Identify which cell holds the provided text, then report its (x, y) central coordinate. 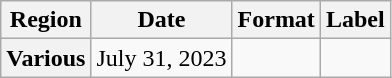
Label (355, 20)
July 31, 2023 (162, 58)
Various (46, 58)
Format (276, 20)
Date (162, 20)
Region (46, 20)
